Identify which cell holds the provided text, then report its [X, Y] central coordinate. 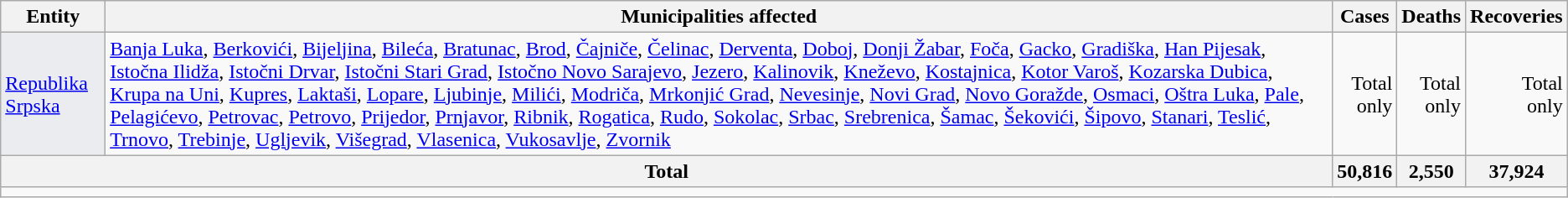
Recoveries [1517, 17]
37,924 [1517, 171]
Republika Srpska [54, 94]
Entity [54, 17]
50,816 [1365, 171]
Deaths [1431, 17]
Total [667, 171]
Cases [1365, 17]
Municipalities affected [719, 17]
2,550 [1431, 171]
